Find where the given text appears and provide that cell's center as (x, y) coordinate. 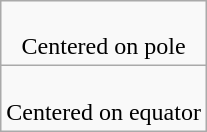
Centered on equator (104, 98)
Centered on pole (104, 34)
